Identify which cell holds the provided text, then report its (x, y) central coordinate. 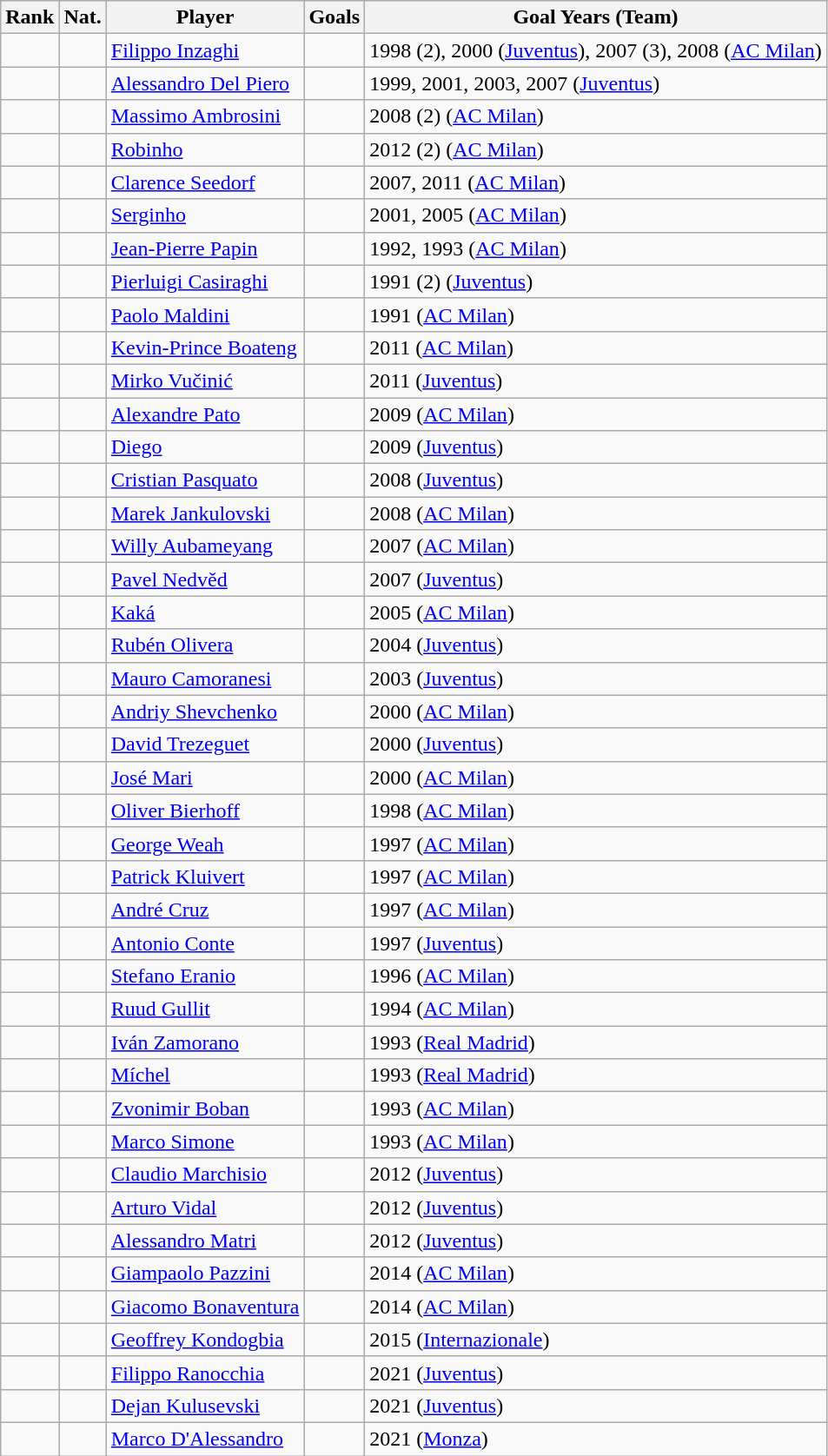
Claudio Marchisio (205, 1175)
2004 (Juventus) (596, 645)
Ruud Gullit (205, 1009)
Iván Zamorano (205, 1042)
2001, 2005 (AC Milan) (596, 215)
1991 (AC Milan) (596, 314)
Kaká (205, 612)
Pierluigi Casiraghi (205, 281)
Mirko Vučinić (205, 381)
Massimo Ambrosini (205, 116)
Marek Jankulovski (205, 513)
Arturo Vidal (205, 1208)
Player (205, 17)
2021 (Monza) (596, 1439)
Antonio Conte (205, 943)
1992, 1993 (AC Milan) (596, 248)
1998 (AC Milan) (596, 811)
Andriy Shevchenko (205, 711)
Goal Years (Team) (596, 17)
2009 (Juventus) (596, 447)
Willy Aubameyang (205, 546)
Marco D'Alessandro (205, 1439)
2008 (Juventus) (596, 480)
Serginho (205, 215)
Robinho (205, 149)
1997 (Juventus) (596, 943)
2008 (2) (AC Milan) (596, 116)
2003 (Juventus) (596, 678)
Alexandre Pato (205, 414)
1999, 2001, 2003, 2007 (Juventus) (596, 83)
2011 (Juventus) (596, 381)
George Weah (205, 844)
Alessandro Matri (205, 1241)
2007, 2011 (AC Milan) (596, 182)
Geoffrey Kondogbia (205, 1340)
Rubén Olivera (205, 645)
1996 (AC Milan) (596, 976)
Pavel Nedvěd (205, 579)
2012 (2) (AC Milan) (596, 149)
André Cruz (205, 910)
2008 (AC Milan) (596, 513)
Zvonimir Boban (205, 1109)
Cristian Pasquato (205, 480)
Clarence Seedorf (205, 182)
1991 (2) (Juventus) (596, 281)
Giacomo Bonaventura (205, 1307)
Goals (335, 17)
Giampaolo Pazzini (205, 1274)
Alessandro Del Piero (205, 83)
Jean-Pierre Papin (205, 248)
Paolo Maldini (205, 314)
2005 (AC Milan) (596, 612)
Patrick Kluivert (205, 877)
Filippo Ranocchia (205, 1373)
José Mari (205, 778)
Nat. (83, 17)
2011 (AC Milan) (596, 347)
2000 (Juventus) (596, 745)
2015 (Internazionale) (596, 1340)
1998 (2), 2000 (Juventus), 2007 (3), 2008 (AC Milan) (596, 50)
Kevin-Prince Boateng (205, 347)
Dejan Kulusevski (205, 1406)
Oliver Bierhoff (205, 811)
David Trezeguet (205, 745)
2007 (Juventus) (596, 579)
1994 (AC Milan) (596, 1009)
2009 (AC Milan) (596, 414)
Rank (30, 17)
Mauro Camoranesi (205, 678)
Marco Simone (205, 1142)
Filippo Inzaghi (205, 50)
Míchel (205, 1075)
2007 (AC Milan) (596, 546)
Stefano Eranio (205, 976)
Diego (205, 447)
